Provide the [X, Y] coordinate of the cell's center where the given text is located.  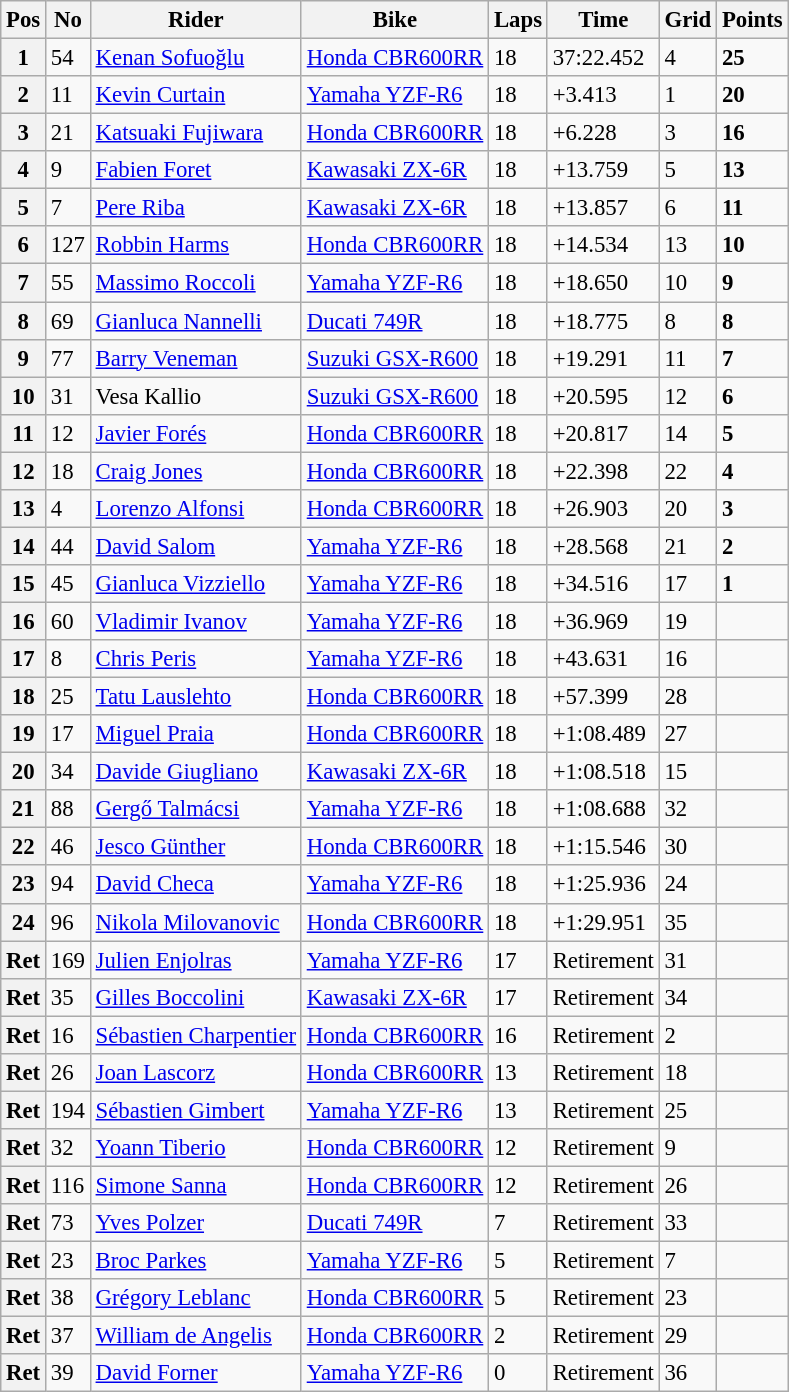
Time [603, 20]
Barry Veneman [196, 358]
+1:15.546 [603, 847]
38 [68, 1298]
Vesa Kallio [196, 396]
46 [68, 847]
+1:29.951 [603, 922]
No [68, 20]
+22.398 [603, 471]
Grégory Leblanc [196, 1298]
+36.969 [603, 621]
Grid [688, 20]
60 [68, 621]
William de Angelis [196, 1336]
Sébastien Gimbert [196, 1110]
169 [68, 960]
Miguel Praia [196, 734]
37 [68, 1336]
Bike [394, 20]
Gergő Talmácsi [196, 809]
54 [68, 58]
29 [688, 1336]
Jesco Günther [196, 847]
Julien Enjolras [196, 960]
+57.399 [603, 697]
+1:25.936 [603, 885]
Craig Jones [196, 471]
39 [68, 1373]
Points [752, 20]
David Forner [196, 1373]
Laps [518, 20]
Sébastien Charpentier [196, 1035]
Broc Parkes [196, 1261]
116 [68, 1185]
88 [68, 809]
Kenan Sofuoğlu [196, 58]
David Checa [196, 885]
Javier Forés [196, 433]
Katsuaki Fujiwara [196, 133]
Pere Riba [196, 208]
Gianluca Vizziello [196, 584]
+18.650 [603, 283]
David Salom [196, 546]
69 [68, 321]
+20.817 [603, 433]
+6.228 [603, 133]
33 [688, 1223]
Rider [196, 20]
0 [518, 1373]
28 [688, 697]
37:22.452 [603, 58]
127 [68, 245]
+13.857 [603, 208]
73 [68, 1223]
44 [68, 546]
Joan Lascorz [196, 1073]
Gianluca Nannelli [196, 321]
+19.291 [603, 358]
Gilles Boccolini [196, 997]
Kevin Curtain [196, 95]
Fabien Foret [196, 170]
+43.631 [603, 659]
+26.903 [603, 509]
+34.516 [603, 584]
+1:08.688 [603, 809]
+18.775 [603, 321]
Massimo Roccoli [196, 283]
+14.534 [603, 245]
94 [68, 885]
+3.413 [603, 95]
+1:08.489 [603, 734]
Vladimir Ivanov [196, 621]
77 [68, 358]
Nikola Milovanovic [196, 922]
96 [68, 922]
Yoann Tiberio [196, 1148]
+20.595 [603, 396]
36 [688, 1373]
194 [68, 1110]
Pos [24, 20]
Tatu Lauslehto [196, 697]
+13.759 [603, 170]
Davide Giugliano [196, 772]
+1:08.518 [603, 772]
Lorenzo Alfonsi [196, 509]
Robbin Harms [196, 245]
45 [68, 584]
Simone Sanna [196, 1185]
Yves Polzer [196, 1223]
27 [688, 734]
+28.568 [603, 546]
30 [688, 847]
55 [68, 283]
Chris Peris [196, 659]
